Identify which cell holds the provided text, then report its [X, Y] central coordinate. 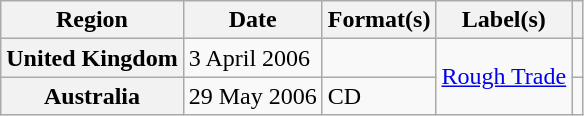
29 May 2006 [252, 96]
Region [92, 20]
Date [252, 20]
Australia [92, 96]
United Kingdom [92, 58]
Rough Trade [504, 77]
Format(s) [379, 20]
3 April 2006 [252, 58]
Label(s) [504, 20]
CD [379, 96]
